Determine the (X, Y) coordinate at the center of the cell enclosing the given text.  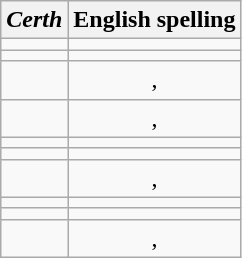
English spelling (154, 20)
Certh (34, 20)
